Scan for the cell matching the given text and deliver its (x, y) coordinate at center. 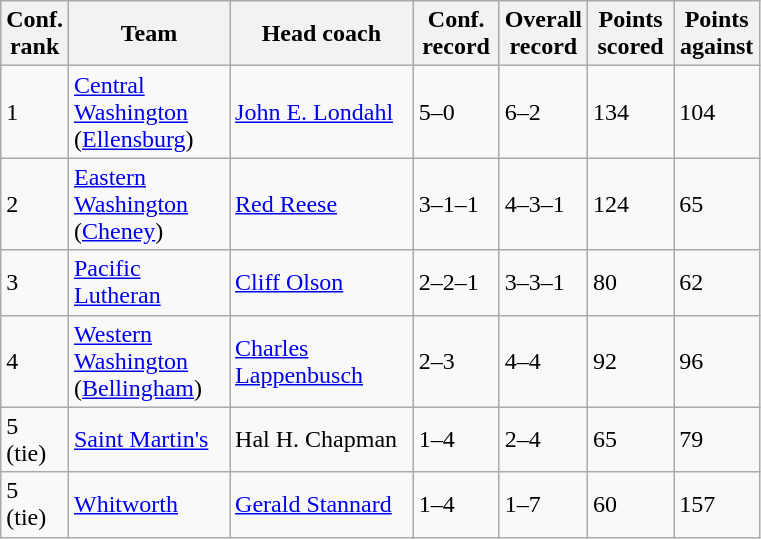
Conf. record (456, 34)
134 (631, 112)
2–4 (543, 440)
2–2–1 (456, 282)
Eastern Washington (Cheney) (148, 204)
Central Washington (Ellensburg) (148, 112)
Pacific Lutheran (148, 282)
Saint Martin's (148, 440)
3–3–1 (543, 282)
3–1–1 (456, 204)
124 (631, 204)
Cliff Olson (322, 282)
Gerald Stannard (322, 504)
Hal H. Chapman (322, 440)
60 (631, 504)
92 (631, 361)
Points scored (631, 34)
Points against (717, 34)
Conf. rank (35, 34)
4–4 (543, 361)
Red Reese (322, 204)
5–0 (456, 112)
Head coach (322, 34)
John E. Londahl (322, 112)
62 (717, 282)
Overall record (543, 34)
1 (35, 112)
80 (631, 282)
Western Washington (Bellingham) (148, 361)
2 (35, 204)
Charles Lappenbusch (322, 361)
79 (717, 440)
6–2 (543, 112)
4–3–1 (543, 204)
157 (717, 504)
104 (717, 112)
4 (35, 361)
Whitworth (148, 504)
96 (717, 361)
1–7 (543, 504)
3 (35, 282)
2–3 (456, 361)
Team (148, 34)
